Return (X, Y) of the center of cell containing provided text 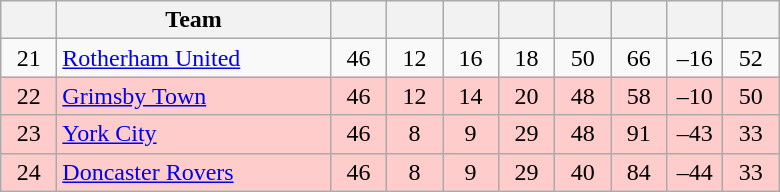
66 (639, 58)
52 (751, 58)
York City (194, 134)
Doncaster Rovers (194, 172)
–43 (695, 134)
58 (639, 96)
22 (29, 96)
84 (639, 172)
Rotherham United (194, 58)
14 (470, 96)
23 (29, 134)
Grimsby Town (194, 96)
Team (194, 20)
–44 (695, 172)
24 (29, 172)
18 (527, 58)
91 (639, 134)
40 (583, 172)
21 (29, 58)
16 (470, 58)
–10 (695, 96)
20 (527, 96)
–16 (695, 58)
